Output the [X, Y] coordinate of the center of the cell containing the given text.  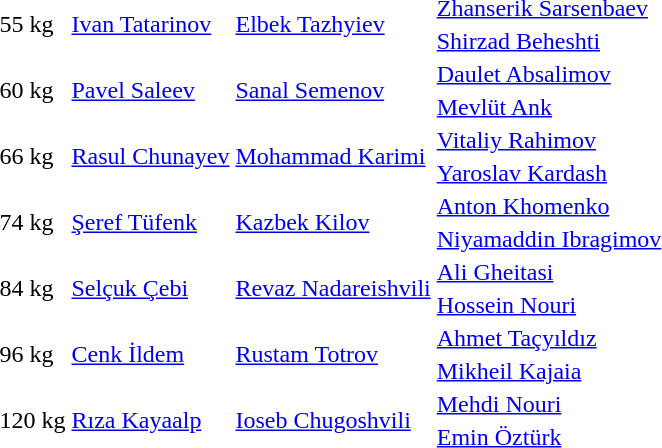
Selçuk Çebi [150, 288]
Mohammad Karimi [333, 156]
Pavel Saleev [150, 90]
Sanal Semenov [333, 90]
Kazbek Kilov [333, 222]
Rustam Totrov [333, 354]
Şeref Tüfenk [150, 222]
Cenk İldem [150, 354]
Rasul Chunayev [150, 156]
Revaz Nadareishvili [333, 288]
